Provide the [x, y] coordinate of the cell's center where the given text is located.  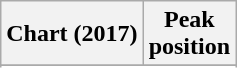
Peak position [189, 34]
Chart (2017) [72, 34]
